Detect which cell encompasses the target text, then output its (X, Y) center coordinate. 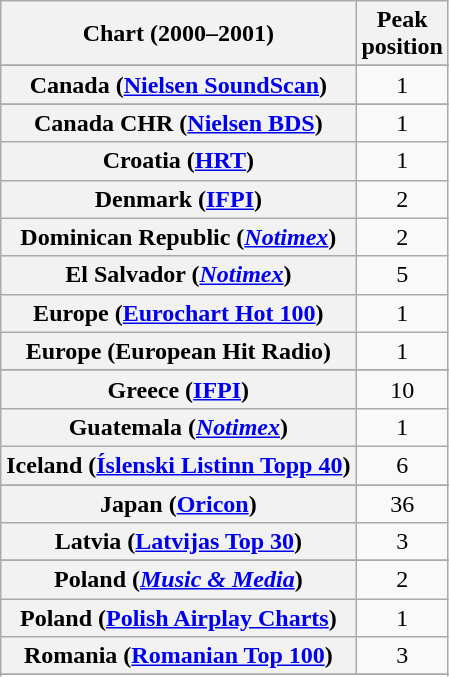
Guatemala (Notimex) (178, 427)
36 (402, 503)
6 (402, 465)
Canada CHR (Nielsen BDS) (178, 123)
El Salvador (Notimex) (178, 275)
Japan (Oricon) (178, 503)
Greece (IFPI) (178, 389)
Poland (Music & Media) (178, 580)
Iceland (Íslenski Listinn Topp 40) (178, 465)
Croatia (HRT) (178, 161)
Denmark (IFPI) (178, 199)
Poland (Polish Airplay Charts) (178, 618)
Latvia (Latvijas Top 30) (178, 542)
Chart (2000–2001) (178, 34)
Europe (Eurochart Hot 100) (178, 313)
Peakposition (402, 34)
10 (402, 389)
Europe (European Hit Radio) (178, 351)
5 (402, 275)
Romania (Romanian Top 100) (178, 656)
Canada (Nielsen SoundScan) (178, 85)
Dominican Republic (Notimex) (178, 237)
